For the text-containing cell, return its midpoint in (x, y) coordinate format. 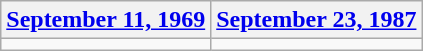
September 23, 1987 (316, 20)
September 11, 1969 (106, 20)
